Identify which cell holds the provided text, then report its [x, y] central coordinate. 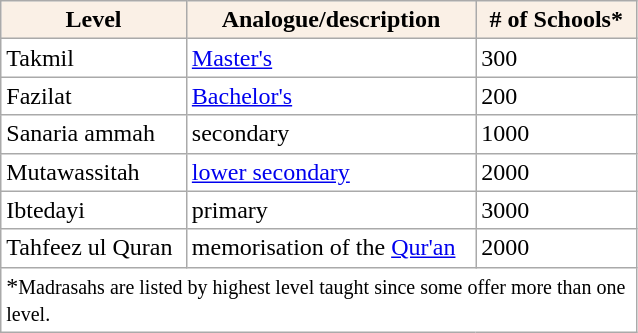
Master's [330, 58]
1000 [556, 134]
Ibtedayi [94, 210]
3000 [556, 210]
300 [556, 58]
secondary [330, 134]
primary [330, 210]
Tahfeez ul Quran [94, 248]
# of Schools* [556, 20]
memorisation of the Qur'an [330, 248]
Level [94, 20]
200 [556, 96]
Fazilat [94, 96]
Mutawassitah [94, 172]
Analogue/description [330, 20]
lower secondary [330, 172]
Sanaria ammah [94, 134]
Bachelor's [330, 96]
Takmil [94, 58]
*Madrasahs are listed by highest level taught since some offer more than one level. [319, 300]
